Scan for the cell matching the given text and deliver its [X, Y] coordinate at center. 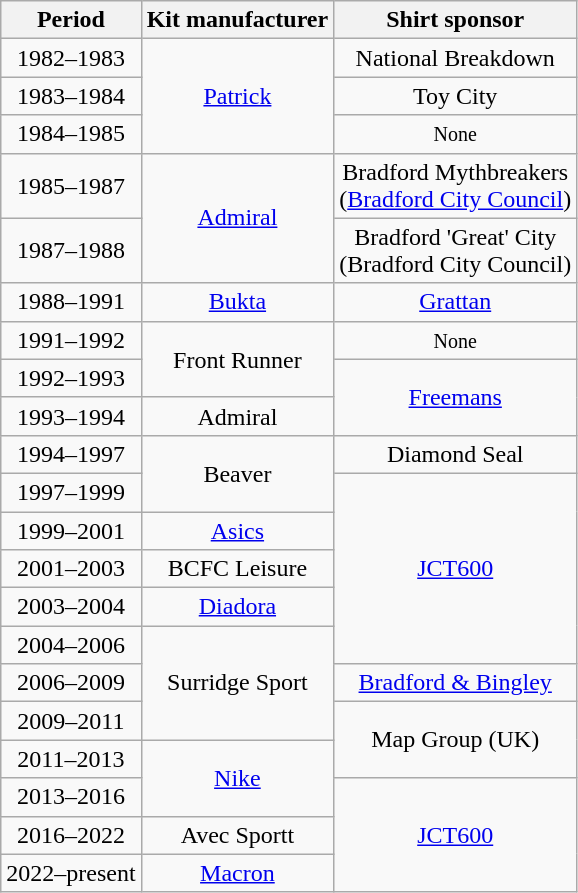
Period [71, 20]
Patrick [238, 96]
Avec Sportt [238, 835]
Diadora [238, 607]
1985–1987 [71, 186]
2003–2004 [71, 607]
2022–present [71, 873]
1988–1991 [71, 302]
1993–1994 [71, 416]
1992–1993 [71, 378]
2009–2011 [71, 721]
Shirt sponsor [456, 20]
Map Group (UK) [456, 740]
2006–2009 [71, 683]
1994–1997 [71, 454]
Diamond Seal [456, 454]
1991–1992 [71, 340]
1997–1999 [71, 492]
2013–2016 [71, 797]
Macron [238, 873]
Bradford Mythbreakers(Bradford City Council) [456, 186]
Asics [238, 531]
Beaver [238, 473]
1983–1984 [71, 96]
1999–2001 [71, 531]
Bradford & Bingley [456, 683]
1984–1985 [71, 134]
Grattan [456, 302]
1982–1983 [71, 58]
Kit manufacturer [238, 20]
Freemans [456, 397]
Bradford 'Great' City(Bradford City Council) [456, 250]
National Breakdown [456, 58]
2016–2022 [71, 835]
Nike [238, 778]
Surridge Sport [238, 683]
Front Runner [238, 359]
1987–1988 [71, 250]
2011–2013 [71, 759]
Toy City [456, 96]
2004–2006 [71, 645]
Bukta [238, 302]
2001–2003 [71, 569]
BCFC Leisure [238, 569]
